Provide the (x, y) coordinate of the cell's center where the given text is located.  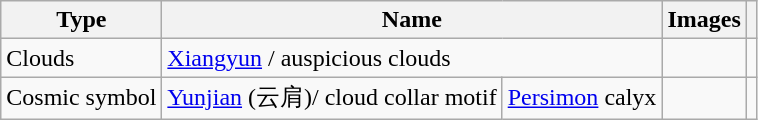
Cosmic symbol (82, 98)
Yunjian (云肩)/ cloud collar motif (332, 98)
Name (412, 20)
Clouds (82, 58)
Persimon calyx (582, 98)
Type (82, 20)
Xiangyun / auspicious clouds (412, 58)
Images (704, 20)
